Extract the [X, Y] coordinate from the center of the cell holding the provided text.  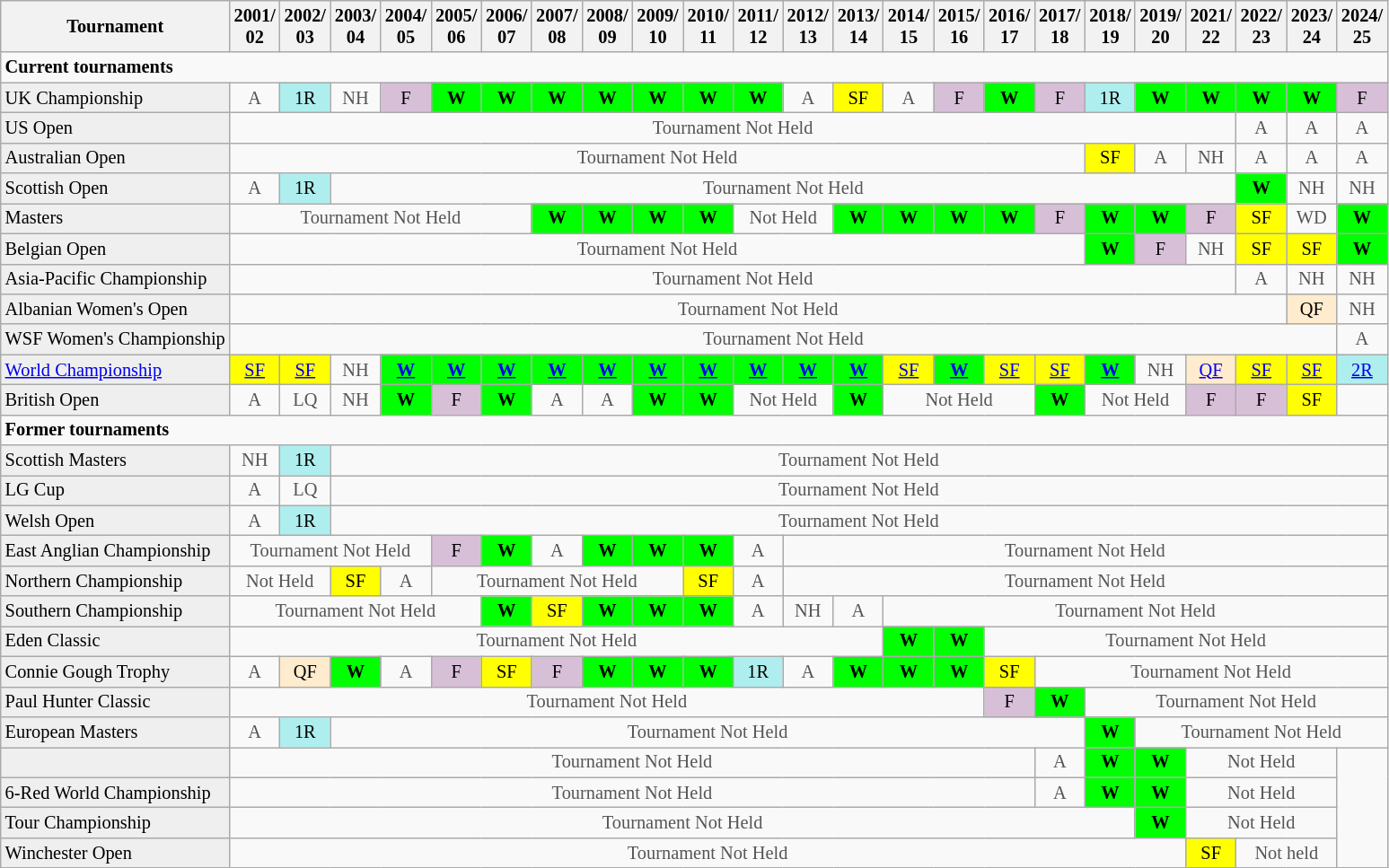
US Open [115, 127]
Asia-Pacific Championship [115, 279]
2008/09 [607, 26]
World Championship [115, 370]
Tournament [115, 26]
2015/16 [959, 26]
2019/20 [1160, 26]
UK Championship [115, 98]
Connie Gough Trophy [115, 671]
2012/13 [808, 26]
British Open [115, 399]
2021/22 [1211, 26]
Belgian Open [115, 249]
Albanian Women's Open [115, 309]
2007/08 [557, 26]
Current tournaments [694, 67]
2023/24 [1312, 26]
Masters [115, 218]
WSF Women's Championship [115, 339]
2005/06 [456, 26]
Former tournaments [694, 430]
6-Red World Championship [115, 793]
Eden Classic [115, 641]
2004/05 [406, 26]
LG Cup [115, 490]
2022/23 [1262, 26]
2014/15 [909, 26]
Australian Open [115, 158]
Northern Championship [115, 581]
2018/19 [1110, 26]
2013/14 [858, 26]
2016/17 [1009, 26]
Southern Championship [115, 611]
Scottish Open [115, 189]
European Masters [115, 732]
Winchester Open [115, 853]
Paul Hunter Classic [115, 702]
WD [1312, 218]
Not held [1287, 853]
2R [1362, 370]
2006/07 [506, 26]
Welsh Open [115, 521]
2001/02 [255, 26]
2011/12 [758, 26]
2009/10 [658, 26]
2003/04 [356, 26]
East Anglian Championship [115, 550]
2010/11 [708, 26]
Scottish Masters [115, 460]
2002/03 [305, 26]
Tour Championship [115, 822]
2024/25 [1362, 26]
2017/18 [1059, 26]
